Identify which cell holds the provided text, then report its [x, y] central coordinate. 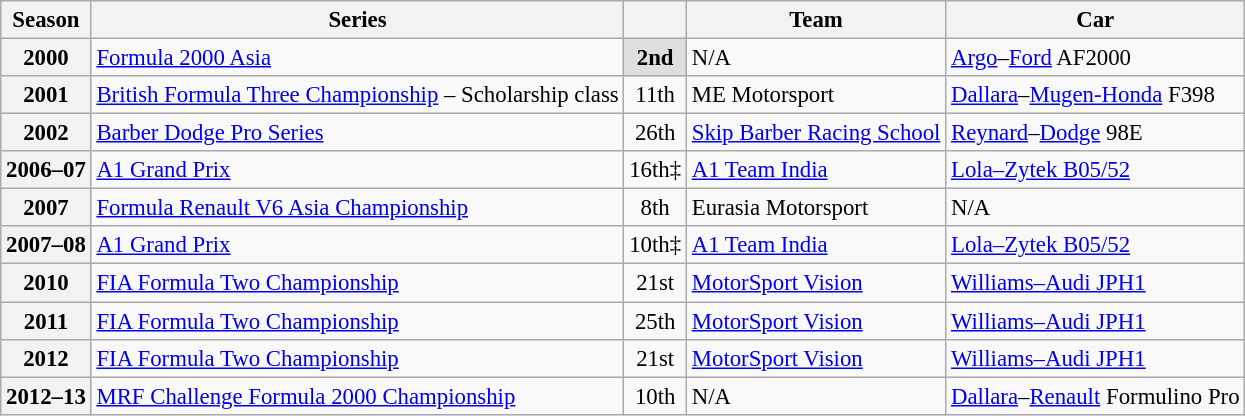
Argo–Ford AF2000 [1096, 58]
ME Motorsport [816, 95]
Formula Renault V6 Asia Championship [358, 208]
MRF Challenge Formula 2000 Championship [358, 396]
2012–13 [46, 396]
Skip Barber Racing School [816, 133]
Dallara–Mugen-Honda F398 [1096, 95]
Reynard–Dodge 98E [1096, 133]
10th‡ [656, 245]
25th [656, 321]
2006–07 [46, 170]
2000 [46, 58]
2007–08 [46, 245]
Car [1096, 20]
Dallara–Renault Formulino Pro [1096, 396]
2001 [46, 95]
2010 [46, 283]
10th [656, 396]
16th‡ [656, 170]
Eurasia Motorsport [816, 208]
Formula 2000 Asia [358, 58]
British Formula Three Championship – Scholarship class [358, 95]
2nd [656, 58]
Series [358, 20]
8th [656, 208]
Season [46, 20]
Team [816, 20]
26th [656, 133]
2002 [46, 133]
2012 [46, 358]
2007 [46, 208]
11th [656, 95]
Barber Dodge Pro Series [358, 133]
2011 [46, 321]
